Locate the cell with the specified text and output its [X, Y] center coordinate. 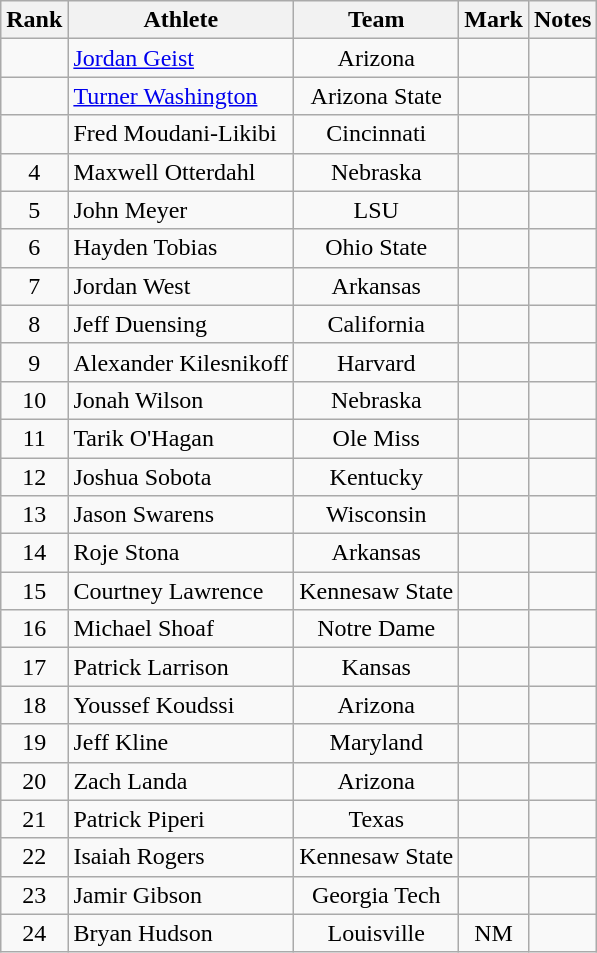
Courtney Lawrence [181, 591]
Jeff Duensing [181, 324]
Mark [494, 20]
Alexander Kilesnikoff [181, 362]
Arizona State [376, 96]
Notes [562, 20]
19 [34, 743]
Ole Miss [376, 438]
Harvard [376, 362]
Fred Moudani-Likibi [181, 134]
14 [34, 553]
22 [34, 857]
Kentucky [376, 477]
Texas [376, 819]
John Meyer [181, 210]
20 [34, 781]
Jonah Wilson [181, 400]
Ohio State [376, 248]
Jason Swarens [181, 515]
6 [34, 248]
5 [34, 210]
23 [34, 895]
California [376, 324]
Notre Dame [376, 629]
Team [376, 20]
Hayden Tobias [181, 248]
Rank [34, 20]
LSU [376, 210]
Kansas [376, 667]
18 [34, 705]
13 [34, 515]
10 [34, 400]
Louisville [376, 933]
11 [34, 438]
Cincinnati [376, 134]
16 [34, 629]
21 [34, 819]
Joshua Sobota [181, 477]
Youssef Koudssi [181, 705]
24 [34, 933]
4 [34, 172]
Jordan West [181, 286]
15 [34, 591]
Wisconsin [376, 515]
Tarik O'Hagan [181, 438]
8 [34, 324]
Jeff Kline [181, 743]
7 [34, 286]
Maxwell Otterdahl [181, 172]
Jamir Gibson [181, 895]
Michael Shoaf [181, 629]
Zach Landa [181, 781]
NM [494, 933]
Patrick Piperi [181, 819]
Patrick Larrison [181, 667]
Maryland [376, 743]
Roje Stona [181, 553]
Jordan Geist [181, 58]
9 [34, 362]
17 [34, 667]
Athlete [181, 20]
Georgia Tech [376, 895]
Bryan Hudson [181, 933]
Turner Washington [181, 96]
12 [34, 477]
Isaiah Rogers [181, 857]
